Return [x, y] of the center of cell containing provided text 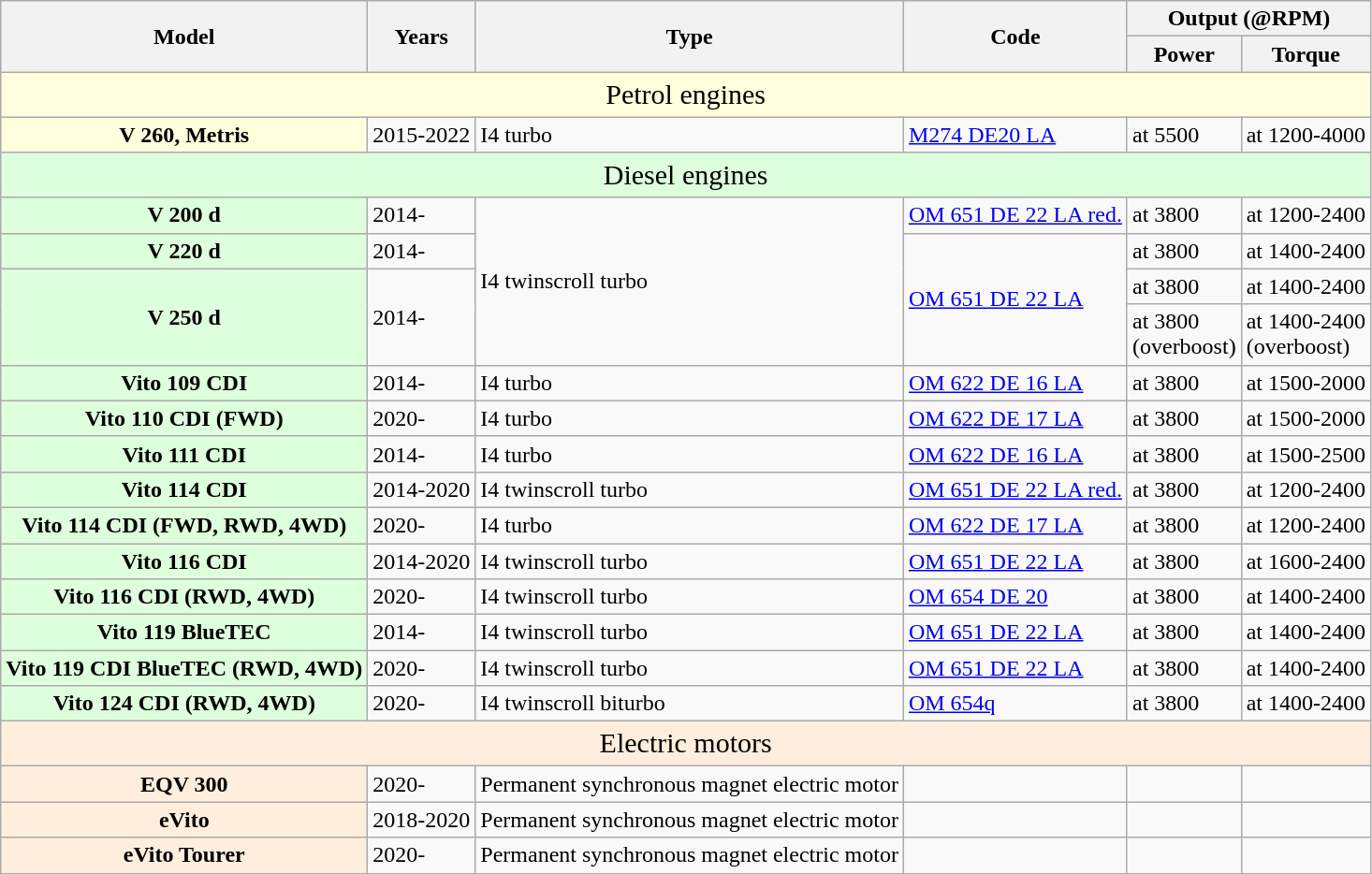
Vito 124 CDI (RWD, 4WD) [184, 704]
EQV 300 [184, 784]
V 220 d [184, 251]
Diesel engines [686, 175]
Years [421, 36]
OM 654 DE 20 [1014, 597]
Model [184, 36]
at 1200-4000 [1306, 135]
2018-2020 [421, 820]
Vito 110 CDI (FWD) [184, 418]
V 260, Metris [184, 135]
at 3800(overboost) [1184, 335]
Vito 109 CDI [184, 383]
Output (@RPM) [1248, 19]
Vito 111 CDI [184, 454]
OM 654q [1014, 704]
Code [1014, 36]
Type [690, 36]
2015-2022 [421, 135]
eVito Tourer [184, 855]
Vito 119 BlueTEC [184, 633]
Torque [1306, 54]
M274 DE20 LA [1014, 135]
Vito 114 CDI (FWD, RWD, 4WD) [184, 525]
at 1500-2500 [1306, 454]
Vito 119 CDI BlueTEC (RWD, 4WD) [184, 668]
Vito 116 CDI (RWD, 4WD) [184, 597]
Power [1184, 54]
Electric motors [686, 744]
V 200 d [184, 215]
at 1400-2400(overboost) [1306, 335]
V 250 d [184, 316]
at 5500 [1184, 135]
Petrol engines [686, 95]
Vito 116 CDI [184, 561]
at 1600-2400 [1306, 561]
eVito [184, 820]
Vito 114 CDI [184, 489]
I4 twinscroll biturbo [690, 704]
